Capture the cell that displays the provided text and extract its (X, Y) central coordinate. 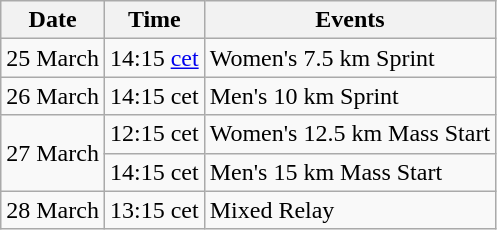
Women's 7.5 km Sprint (350, 58)
Men's 15 km Mass Start (350, 172)
Events (350, 20)
27 March (53, 153)
26 March (53, 96)
Date (53, 20)
Women's 12.5 km Mass Start (350, 134)
Mixed Relay (350, 210)
12:15 cet (154, 134)
28 March (53, 210)
Time (154, 20)
25 March (53, 58)
Men's 10 km Sprint (350, 96)
13:15 cet (154, 210)
